For the text-containing cell, return its midpoint in [x, y] coordinate format. 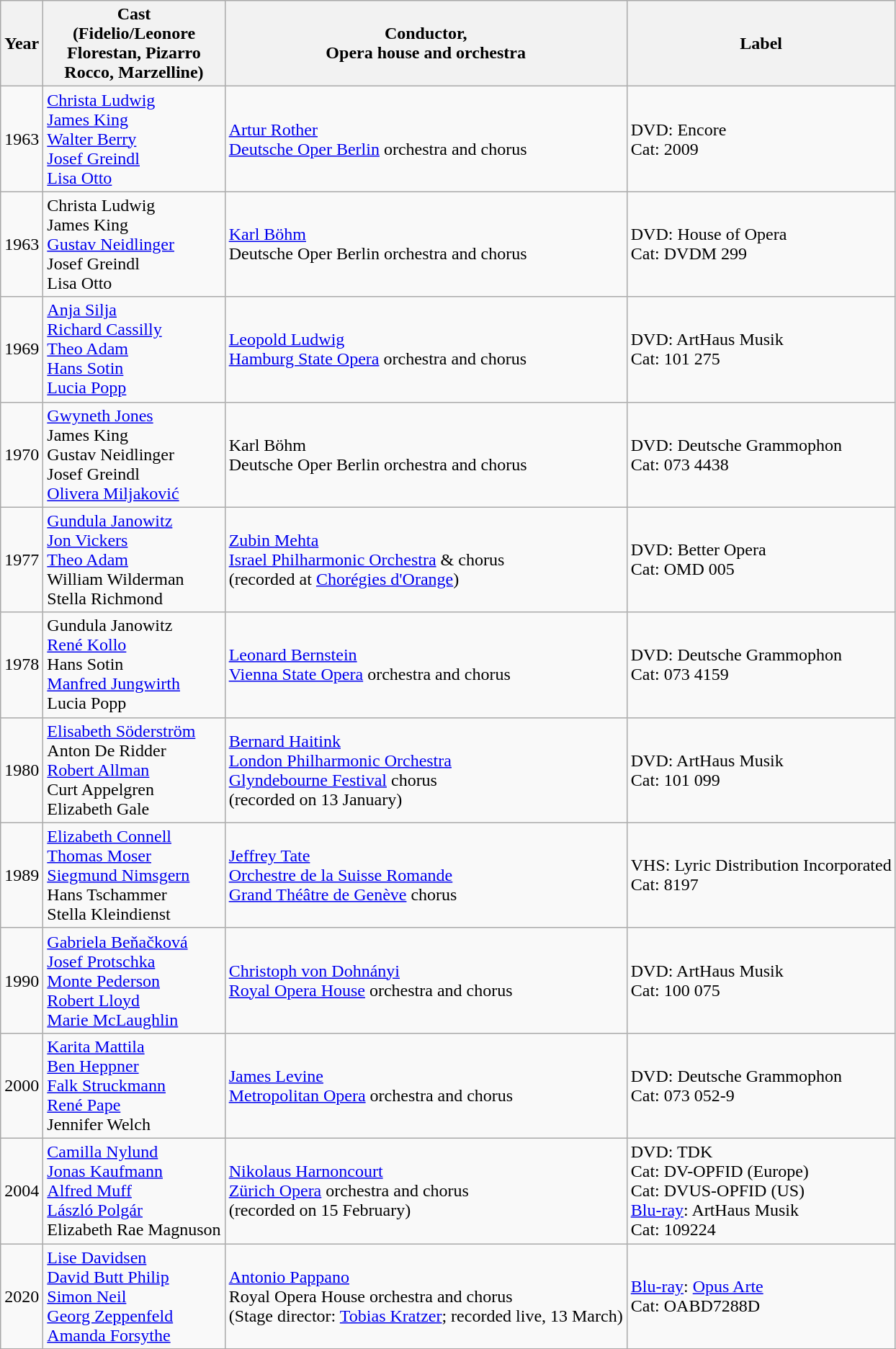
Nikolaus HarnoncourtZürich Opera orchestra and chorus(recorded on 15 February) [426, 1191]
Christa LudwigJames KingGustav NeidlingerJosef GreindlLisa Otto [134, 244]
DVD: EncoreCat: 2009 [761, 139]
Anja SiljaRichard CassillyTheo AdamHans SotinLucia Popp [134, 349]
DVD: ArtHaus MusikCat: 100 075 [761, 980]
Camilla NylundJonas KaufmannAlfred MuffLászló PolgárElizabeth Rae Magnuson [134, 1191]
DVD: Deutsche GrammophonCat: 073 052-9 [761, 1085]
Antonio PappanoRoyal Opera House orchestra and chorus(Stage director: Tobias Kratzer; recorded live, 13 March) [426, 1296]
2000 [22, 1085]
Artur RotherDeutsche Oper Berlin orchestra and chorus [426, 139]
Elisabeth SöderströmAnton De RidderRobert AllmanCurt AppelgrenElizabeth Gale [134, 770]
Conductor,Opera house and orchestra [426, 43]
1989 [22, 875]
Christoph von DohnányiRoyal Opera House orchestra and chorus [426, 980]
Gundula JanowitzRené KolloHans SotinManfred JungwirthLucia Popp [134, 665]
1990 [22, 980]
DVD: House of OperaCat: DVDM 299 [761, 244]
Cast(Fidelio/LeonoreFlorestan, PizarroRocco, Marzelline) [134, 43]
DVD: Deutsche GrammophonCat: 073 4438 [761, 454]
2004 [22, 1191]
Elizabeth ConnellThomas MoserSiegmund NimsgernHans TschammerStella Kleindienst [134, 875]
DVD: ArtHaus MusikCat: 101 099 [761, 770]
2020 [22, 1296]
Karita MattilaBen HeppnerFalk StruckmannRené PapeJennifer Welch [134, 1085]
Gabriela BeňačkováJosef ProtschkaMonte PedersonRobert LloydMarie McLaughlin [134, 980]
1980 [22, 770]
Zubin MehtaIsrael Philharmonic Orchestra & chorus(recorded at Chorégies d'Orange) [426, 560]
Christa LudwigJames KingWalter BerryJosef GreindlLisa Otto [134, 139]
Gundula JanowitzJon VickersTheo AdamWilliam WildermanStella Richmond [134, 560]
DVD: TDKCat: DV-OPFID (Europe)Cat: DVUS-OPFID (US)Blu-ray: ArtHaus MusikCat: 109224 [761, 1191]
1970 [22, 454]
Gwyneth JonesJames KingGustav NeidlingerJosef GreindlOlivera Miljaković [134, 454]
1978 [22, 665]
1969 [22, 349]
1977 [22, 560]
Bernard HaitinkLondon Philharmonic OrchestraGlyndebourne Festival chorus(recorded on 13 January) [426, 770]
Jeffrey TateOrchestre de la Suisse RomandeGrand Théâtre de Genève chorus [426, 875]
DVD: Deutsche GrammophonCat: 073 4159 [761, 665]
Leonard BernsteinVienna State Opera orchestra and chorus [426, 665]
DVD: Better OperaCat: OMD 005 [761, 560]
Label [761, 43]
James LevineMetropolitan Opera orchestra and chorus [426, 1085]
Lise DavidsenDavid Butt PhilipSimon NeilGeorg ZeppenfeldAmanda Forsythe [134, 1296]
Year [22, 43]
Blu-ray: Opus ArteCat: OABD7288D [761, 1296]
DVD: ArtHaus MusikCat: 101 275 [761, 349]
VHS: Lyric Distribution IncorporatedCat: 8197 [761, 875]
Leopold LudwigHamburg State Opera orchestra and chorus [426, 349]
